For the text-containing cell, return its midpoint in (x, y) coordinate format. 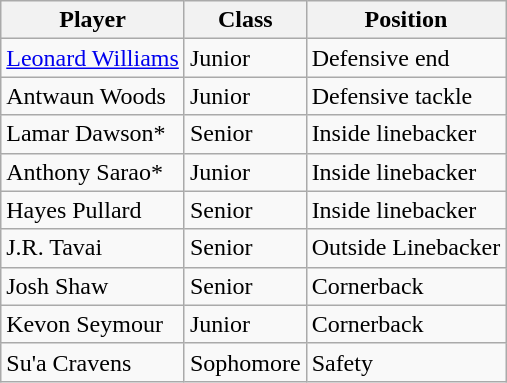
Sophomore (245, 362)
Safety (406, 362)
Leonard Williams (93, 58)
Antwaun Woods (93, 96)
Player (93, 20)
Kevon Seymour (93, 324)
Josh Shaw (93, 286)
Anthony Sarao* (93, 172)
Class (245, 20)
Defensive tackle (406, 96)
J.R. Tavai (93, 248)
Su'a Cravens (93, 362)
Hayes Pullard (93, 210)
Outside Linebacker (406, 248)
Position (406, 20)
Defensive end (406, 58)
Lamar Dawson* (93, 134)
